Extract the [x, y] coordinate from the center of the cell holding the provided text.  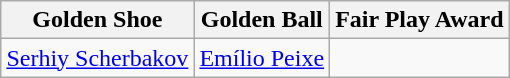
Fair Play Award [420, 20]
Emílio Peixe [262, 58]
Golden Shoe [98, 20]
Serhiy Scherbakov [98, 58]
Golden Ball [262, 20]
